Detect which cell encompasses the target text, then output its [X, Y] center coordinate. 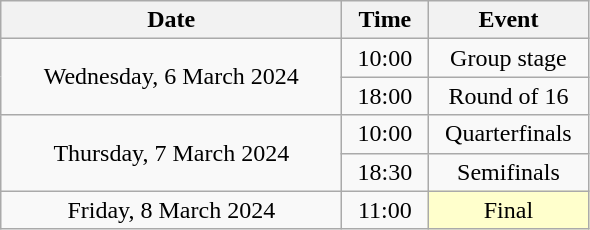
Semifinals [508, 172]
18:30 [385, 172]
Thursday, 7 March 2024 [172, 153]
Group stage [508, 58]
18:00 [385, 96]
Round of 16 [508, 96]
11:00 [385, 210]
Event [508, 20]
Friday, 8 March 2024 [172, 210]
Quarterfinals [508, 134]
Wednesday, 6 March 2024 [172, 77]
Time [385, 20]
Date [172, 20]
Final [508, 210]
